Search for the cell housing the specified text and yield its (x, y) center coordinate. 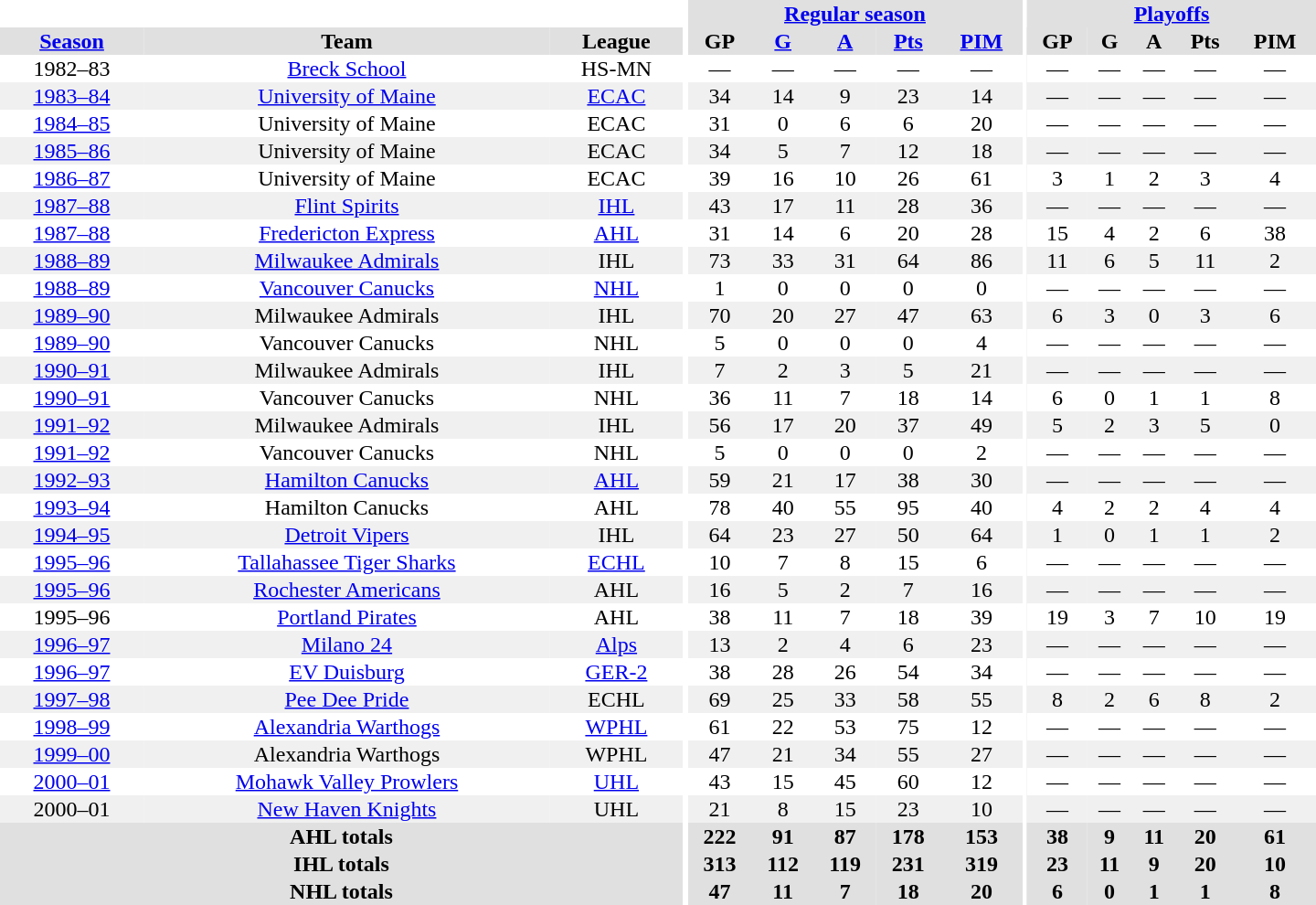
231 (908, 864)
Mohawk Valley Prowlers (347, 782)
Regular season (854, 14)
New Haven Knights (347, 809)
87 (845, 836)
69 (719, 699)
Alps (616, 644)
Team (347, 41)
313 (719, 864)
91 (783, 836)
153 (982, 836)
Detroit Vipers (347, 535)
13 (719, 644)
1994–95 (71, 535)
Portland Pirates (347, 617)
Pee Dee Pride (347, 699)
IHL totals (342, 864)
30 (982, 480)
319 (982, 864)
25 (783, 699)
22 (783, 727)
Tallahassee Tiger Sharks (347, 562)
63 (982, 315)
58 (908, 699)
Flint Spirits (347, 206)
53 (845, 727)
1992–93 (71, 480)
37 (908, 425)
HS-MN (616, 69)
178 (908, 836)
222 (719, 836)
59 (719, 480)
56 (719, 425)
86 (982, 261)
Milano 24 (347, 644)
1984–85 (71, 123)
1993–94 (71, 507)
119 (845, 864)
Breck School (347, 69)
50 (908, 535)
112 (783, 864)
1983–84 (71, 96)
60 (908, 782)
45 (845, 782)
GER-2 (616, 672)
1998–99 (71, 727)
AHL totals (342, 836)
EV Duisburg (347, 672)
54 (908, 672)
League (616, 41)
NHL totals (342, 891)
1982–83 (71, 69)
78 (719, 507)
Rochester Americans (347, 590)
1985–86 (71, 151)
73 (719, 261)
70 (719, 315)
75 (908, 727)
Playoffs (1172, 14)
Season (71, 41)
1997–98 (71, 699)
95 (908, 507)
1999–00 (71, 754)
49 (982, 425)
Fredericton Express (347, 233)
1986–87 (71, 178)
